For the text-containing cell, return its midpoint in (X, Y) coordinate format. 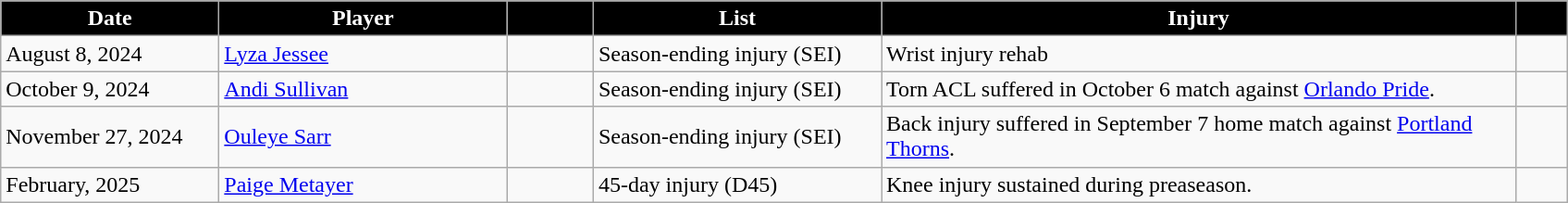
February, 2025 (110, 184)
November 27, 2024 (110, 137)
Paige Metayer (363, 184)
Injury (1198, 19)
Lyza Jessee (363, 54)
Wrist injury rehab (1198, 54)
Back injury suffered in September 7 home match against Portland Thorns. (1198, 137)
Date (110, 19)
List (736, 19)
Andi Sullivan (363, 89)
Ouleye Sarr (363, 137)
August 8, 2024 (110, 54)
October 9, 2024 (110, 89)
45-day injury (D45) (736, 184)
Player (363, 19)
Torn ACL suffered in October 6 match against Orlando Pride. (1198, 89)
Knee injury sustained during preaseason. (1198, 184)
